Locate the cell with the specified text and output its (x, y) center coordinate. 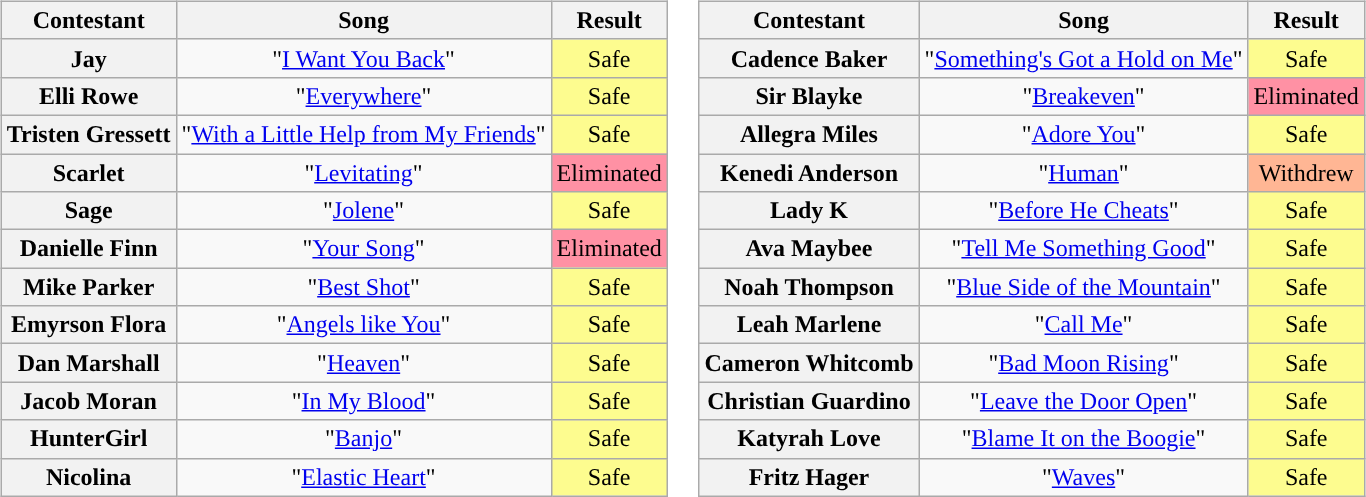
"Blame It on the Boogie" (1084, 439)
"Adore You" (1084, 134)
Danielle Finn (88, 249)
Katyrah Love (809, 439)
"Heaven" (364, 363)
Dan Marshall (88, 363)
Noah Thompson (809, 287)
"Leave the Door Open" (1084, 401)
Nicolina (88, 477)
Elli Rowe (88, 96)
"Levitating" (364, 173)
"Best Shot" (364, 287)
"I Want You Back" (364, 58)
Cameron Whitcomb (809, 363)
Scarlet (88, 173)
Christian Guardino (809, 401)
Withdrew (1306, 173)
Mike Parker (88, 287)
"Banjo" (364, 439)
Sir Blayke (809, 96)
Allegra Miles (809, 134)
"In My Blood" (364, 401)
Sage (88, 211)
Lady K (809, 211)
Leah Marlene (809, 325)
"Before He Cheats" (1084, 211)
"Blue Side of the Mountain" (1084, 287)
Jacob Moran (88, 401)
"Your Song" (364, 249)
"Human" (1084, 173)
"Something's Got a Hold on Me" (1084, 58)
"Tell Me Something Good" (1084, 249)
"Angels like You" (364, 325)
HunterGirl (88, 439)
Fritz Hager (809, 477)
"Elastic Heart" (364, 477)
"Everywhere" (364, 96)
Jay (88, 58)
"Waves" (1084, 477)
Emyrson Flora (88, 325)
Cadence Baker (809, 58)
"Jolene" (364, 211)
Tristen Gressett (88, 134)
"Call Me" (1084, 325)
Ava Maybee (809, 249)
"With a Little Help from My Friends" (364, 134)
Kenedi Anderson (809, 173)
"Breakeven" (1084, 96)
"Bad Moon Rising" (1084, 363)
